Identify which cell holds the provided text, then report its (X, Y) central coordinate. 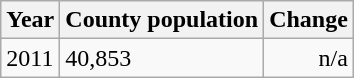
2011 (30, 58)
40,853 (162, 58)
Change (309, 20)
Year (30, 20)
County population (162, 20)
n/a (309, 58)
